Extract the (x, y) coordinate from the center of the cell holding the provided text.  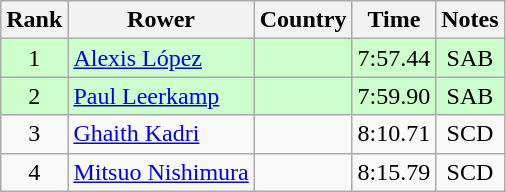
Paul Leerkamp (161, 96)
7:59.90 (394, 96)
Country (303, 20)
2 (34, 96)
1 (34, 58)
7:57.44 (394, 58)
Alexis López (161, 58)
8:15.79 (394, 172)
3 (34, 134)
Rank (34, 20)
Mitsuo Nishimura (161, 172)
8:10.71 (394, 134)
Notes (470, 20)
Time (394, 20)
Ghaith Kadri (161, 134)
4 (34, 172)
Rower (161, 20)
